Determine the [X, Y] coordinate at the center of the cell enclosing the given text.  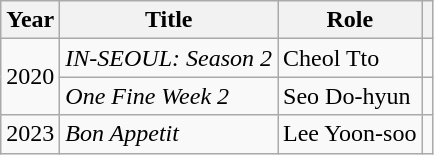
2023 [30, 134]
One Fine Week 2 [169, 96]
Title [169, 20]
Year [30, 20]
Role [350, 20]
Seo Do-hyun [350, 96]
IN-SEOUL: Season 2 [169, 58]
Cheol Tto [350, 58]
Lee Yoon-soo [350, 134]
Bon Appetit [169, 134]
2020 [30, 77]
